Capture the cell that displays the provided text and extract its (x, y) central coordinate. 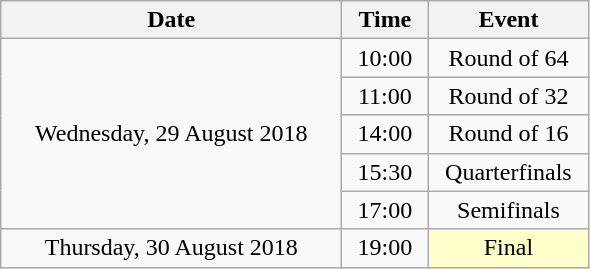
Thursday, 30 August 2018 (172, 248)
14:00 (385, 134)
Semifinals (508, 210)
Event (508, 20)
15:30 (385, 172)
Round of 64 (508, 58)
Round of 16 (508, 134)
Final (508, 248)
17:00 (385, 210)
Date (172, 20)
10:00 (385, 58)
19:00 (385, 248)
Wednesday, 29 August 2018 (172, 134)
Round of 32 (508, 96)
Time (385, 20)
Quarterfinals (508, 172)
11:00 (385, 96)
